Capture the cell that displays the provided text and extract its (X, Y) central coordinate. 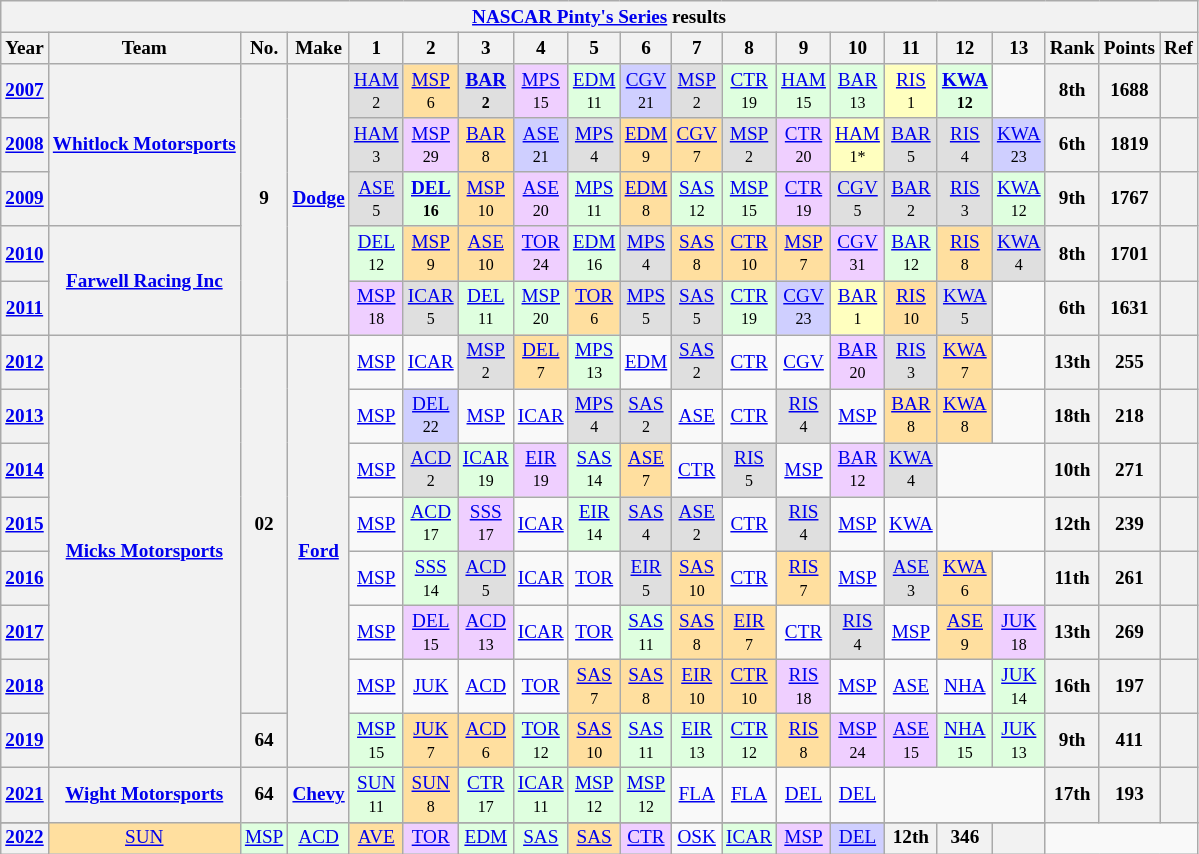
Year (25, 48)
Chevy (318, 795)
1631 (1129, 307)
JUK (430, 686)
MSP24 (858, 741)
11 (910, 48)
TOR6 (594, 307)
CGV7 (697, 145)
HAM1* (858, 145)
EIR13 (697, 741)
DEL22 (430, 416)
Farwell Racing Inc (144, 280)
Ford (318, 552)
17th (1072, 795)
2015 (25, 524)
2013 (25, 416)
218 (1129, 416)
ICAR11 (540, 795)
ASE21 (540, 145)
MSP29 (430, 145)
8 (750, 48)
1767 (1129, 199)
RIS10 (910, 307)
5 (594, 48)
ASE5 (376, 199)
KWA23 (1018, 145)
Team (144, 48)
AVE (376, 838)
KWA8 (964, 416)
Wight Motorsports (144, 795)
2018 (25, 686)
KWA6 (964, 578)
ASE20 (540, 199)
02 (264, 524)
BAR13 (858, 91)
239 (1129, 524)
RIS1 (910, 91)
BAR5 (910, 145)
SAS7 (594, 686)
DEL7 (540, 362)
HAM15 (804, 91)
SAS12 (697, 199)
2014 (25, 470)
MPS13 (594, 362)
No. (264, 48)
ASE9 (964, 632)
2007 (25, 91)
2009 (25, 199)
2011 (25, 307)
Points (1129, 48)
BAR1 (858, 307)
CGV23 (804, 307)
ACD2 (430, 470)
16th (1072, 686)
HAM3 (376, 145)
DEL12 (376, 253)
CGV (804, 362)
CGV31 (858, 253)
411 (1129, 741)
1688 (1129, 91)
SSS17 (486, 524)
ACD17 (430, 524)
RIS7 (804, 578)
ASE15 (910, 741)
EDM8 (646, 199)
271 (1129, 470)
MPS5 (646, 307)
346 (964, 838)
18th (1072, 416)
10th (1072, 470)
12 (964, 48)
Dodge (318, 200)
ICAR19 (486, 470)
SAS14 (594, 470)
MSP7 (804, 253)
ASE10 (486, 253)
1701 (1129, 253)
CTR12 (750, 741)
ACD13 (486, 632)
OSK (697, 838)
JUK7 (430, 741)
SUN (144, 838)
SSS14 (430, 578)
SUN8 (430, 795)
4 (540, 48)
TOR12 (540, 741)
2019 (25, 741)
SAS5 (697, 307)
EDM11 (594, 91)
CGV5 (858, 199)
MSP6 (430, 91)
HAM2 (376, 91)
ASE3 (910, 578)
2 (430, 48)
1 (376, 48)
2017 (25, 632)
SUN11 (376, 795)
2016 (25, 578)
11th (1072, 578)
JUK13 (1018, 741)
DEL15 (430, 632)
EDM9 (646, 145)
MSP10 (486, 199)
RIS5 (750, 470)
NHA (964, 686)
MPS11 (594, 199)
BAR20 (858, 362)
2010 (25, 253)
2022 (25, 838)
13 (1018, 48)
7 (697, 48)
KWA (910, 524)
SAS4 (646, 524)
6 (646, 48)
EIR10 (697, 686)
EIR14 (594, 524)
EIR5 (646, 578)
197 (1129, 686)
3 (486, 48)
KWA7 (964, 362)
MSP9 (430, 253)
NASCAR Pinty's Series results (600, 17)
DEL11 (486, 307)
261 (1129, 578)
CGV21 (646, 91)
KWA5 (964, 307)
Ref (1179, 48)
CTR17 (486, 795)
2008 (25, 145)
2012 (25, 362)
ACD5 (486, 578)
1819 (1129, 145)
CTR20 (804, 145)
2021 (25, 795)
MPS15 (540, 91)
EDM16 (594, 253)
MSP20 (540, 307)
Rank (1072, 48)
10 (858, 48)
EIR7 (750, 632)
Whitlock Motorsports (144, 145)
ICAR5 (430, 307)
Micks Motorsports (144, 552)
TOR24 (540, 253)
NHA15 (964, 741)
193 (1129, 795)
EIR19 (540, 470)
255 (1129, 362)
DEL16 (430, 199)
ASE7 (646, 470)
JUK18 (1018, 632)
JUK14 (1018, 686)
MSP18 (376, 307)
Make (318, 48)
RIS18 (804, 686)
ACD6 (486, 741)
ASE2 (697, 524)
269 (1129, 632)
